Identify which cell holds the provided text, then report its (X, Y) central coordinate. 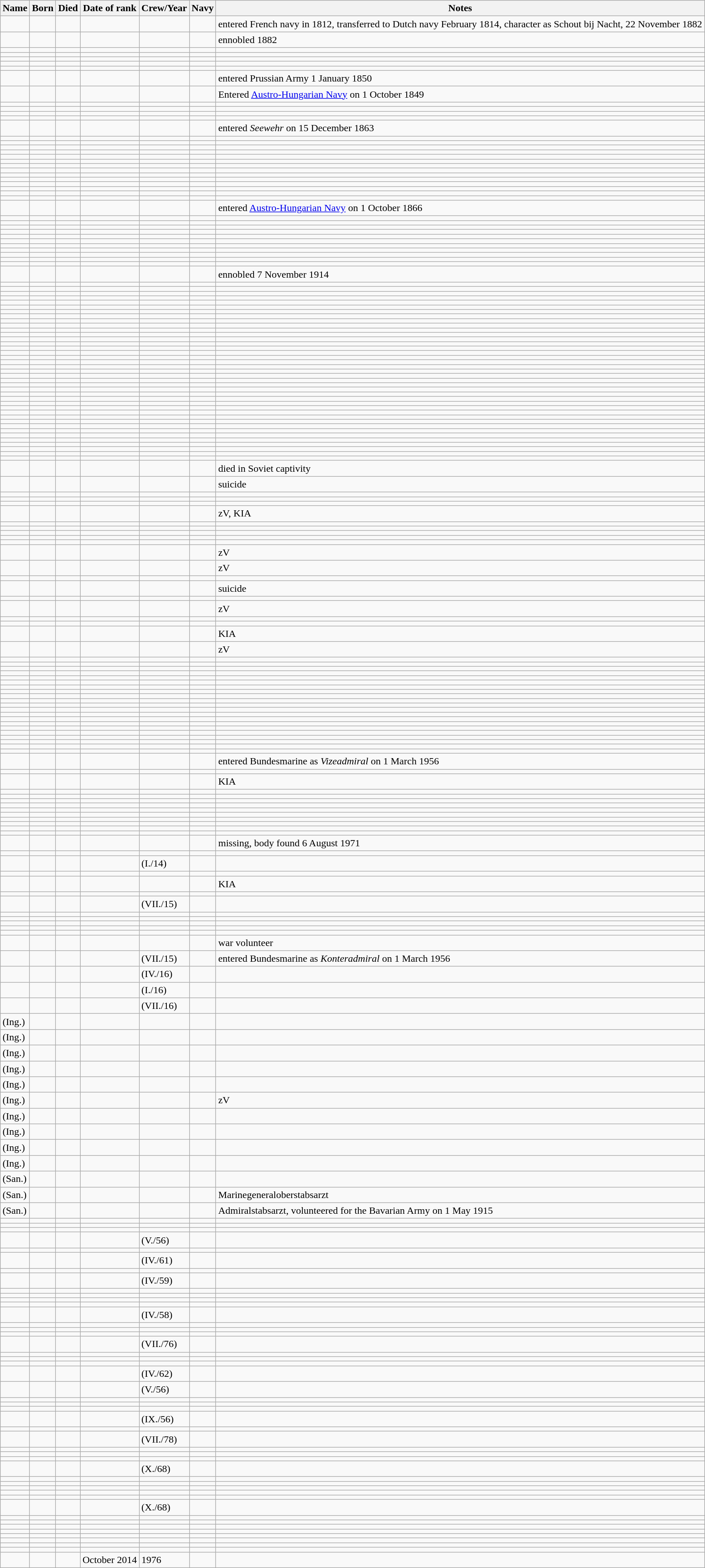
entered Prussian Army 1 January 1850 (460, 78)
(VII./76) (164, 1344)
(IV./62) (164, 1374)
entered Austro-Hungarian Navy on 1 October 1866 (460, 208)
(IV./59) (164, 1281)
October 2014 (110, 1560)
(VII./16) (164, 1006)
zV, KIA (460, 514)
died in Soviet captivity (460, 468)
Crew/Year (164, 8)
missing, body found 6 August 1971 (460, 843)
ennobled 1882 (460, 40)
entered Bundesmarine as Vizeadmiral on 1 March 1956 (460, 761)
Entered Austro-Hungarian Navy on 1 October 1849 (460, 94)
(IV./16) (164, 974)
(I./14) (164, 863)
Navy (203, 8)
entered Seewehr on 15 December 1863 (460, 128)
1976 (164, 1560)
(I./16) (164, 990)
Born (43, 8)
ennobled 7 November 1914 (460, 274)
Name (15, 8)
Notes (460, 8)
(IV./58) (164, 1315)
(IV./61) (164, 1260)
(VII./78) (164, 1439)
(IX./56) (164, 1419)
Marinegeneraloberstabsarzt (460, 1195)
Date of rank (110, 8)
entered French navy in 1812, transferred to Dutch navy February 1814, character as Schout bij Nacht, 22 November 1882 (460, 24)
entered Bundesmarine as Konteradmiral on 1 March 1956 (460, 958)
war volunteer (460, 943)
Admiralstabsarzt, volunteered for the Bavarian Army on 1 May 1915 (460, 1210)
Died (68, 8)
